For the text-containing cell, return its midpoint in (X, Y) coordinate format. 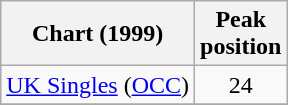
UK Singles (OCC) (98, 85)
Chart (1999) (98, 34)
Peakposition (241, 34)
24 (241, 85)
